Locate the cell with the specified text and output its (x, y) center coordinate. 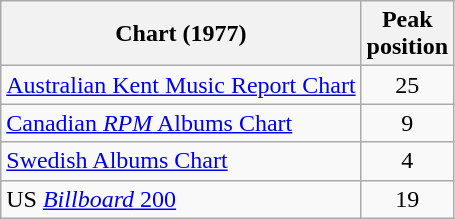
25 (407, 85)
US Billboard 200 (181, 199)
9 (407, 123)
Australian Kent Music Report Chart (181, 85)
Peakposition (407, 34)
Canadian RPM Albums Chart (181, 123)
Swedish Albums Chart (181, 161)
4 (407, 161)
Chart (1977) (181, 34)
19 (407, 199)
